From the cell containing the given text, extract its center point as (X, Y) coordinate. 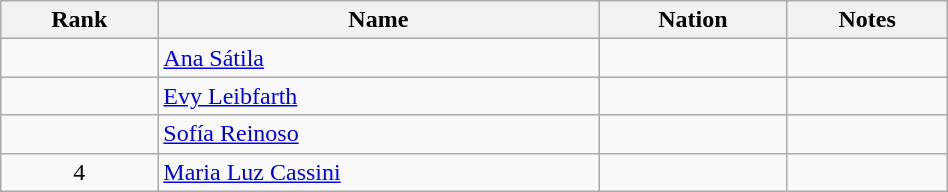
4 (80, 172)
Evy Leibfarth (378, 96)
Rank (80, 20)
Sofía Reinoso (378, 134)
Nation (693, 20)
Name (378, 20)
Notes (867, 20)
Ana Sátila (378, 58)
Maria Luz Cassini (378, 172)
